Pinpoint the cell where the given text exists, returning its [X, Y] midpoint coordinate. 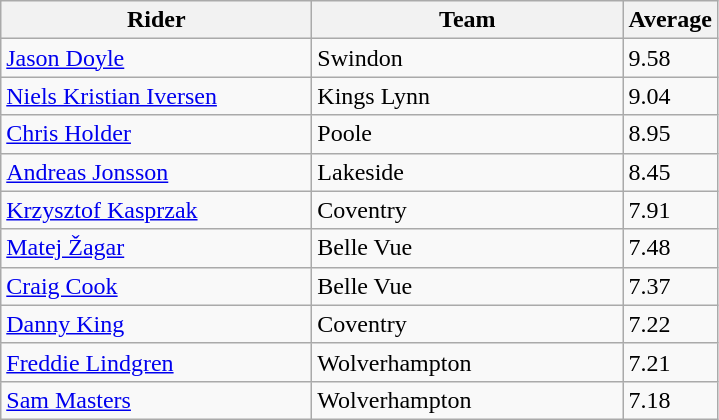
8.45 [670, 172]
9.58 [670, 58]
7.21 [670, 362]
Kings Lynn [468, 96]
Chris Holder [156, 134]
Craig Cook [156, 286]
Jason Doyle [156, 58]
Niels Kristian Iversen [156, 96]
7.37 [670, 286]
Team [468, 20]
Freddie Lindgren [156, 362]
Danny King [156, 324]
9.04 [670, 96]
Lakeside [468, 172]
7.18 [670, 400]
Krzysztof Kasprzak [156, 210]
Sam Masters [156, 400]
Average [670, 20]
Poole [468, 134]
Andreas Jonsson [156, 172]
7.91 [670, 210]
Swindon [468, 58]
7.48 [670, 248]
7.22 [670, 324]
Matej Žagar [156, 248]
8.95 [670, 134]
Rider [156, 20]
